Find where the given text appears and provide that cell's center as [x, y] coordinate. 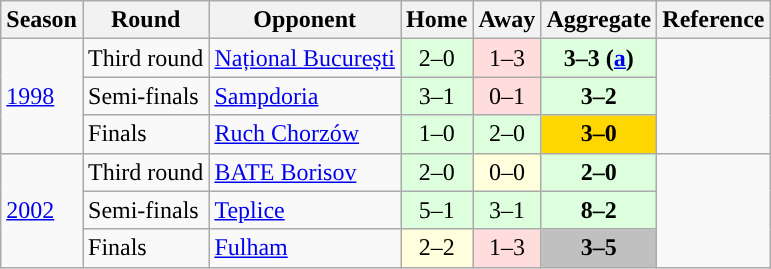
Teplice [305, 210]
Fulham [305, 248]
3–5 [599, 248]
Opponent [305, 20]
Round [145, 20]
Național București [305, 58]
BATE Borisov [305, 172]
Away [507, 20]
Home [437, 20]
Aggregate [599, 20]
Ruch Chorzów [305, 134]
Sampdoria [305, 96]
2–2 [437, 248]
8–2 [599, 210]
0–1 [507, 96]
Season [42, 20]
3–2 [599, 96]
1998 [42, 96]
1–0 [437, 134]
5–1 [437, 210]
3–3 (a) [599, 58]
3–0 [599, 134]
0–0 [507, 172]
Reference [714, 20]
2002 [42, 210]
